Return the [X, Y] coordinate for the center point of the cell that contains the specified text.  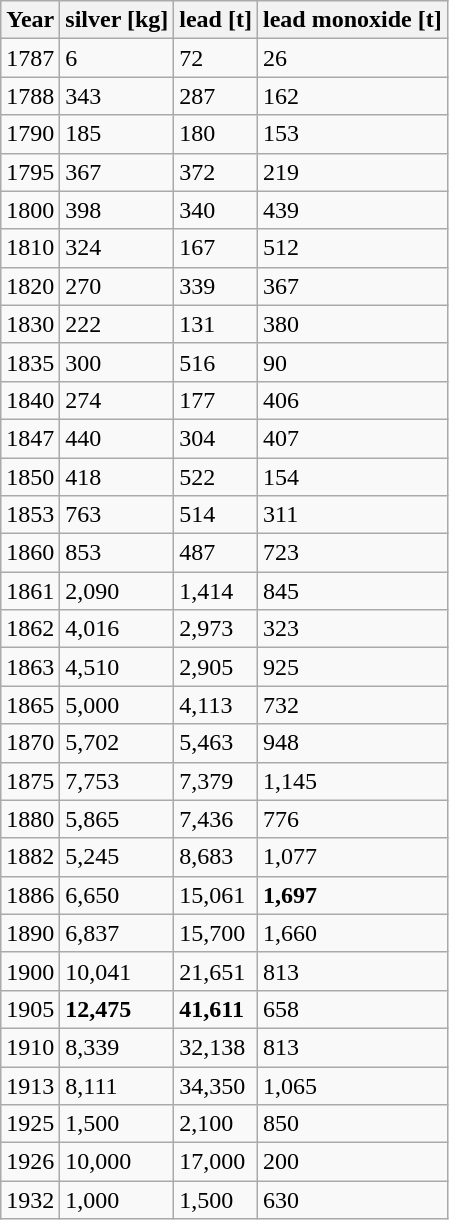
300 [117, 362]
6 [117, 58]
167 [216, 248]
658 [352, 1009]
948 [352, 743]
1820 [30, 286]
21,651 [216, 971]
10,000 [117, 1162]
514 [216, 515]
1875 [30, 781]
lead monoxide [t] [352, 20]
5,702 [117, 743]
1853 [30, 515]
723 [352, 553]
8,339 [117, 1047]
850 [352, 1124]
15,700 [216, 933]
15,061 [216, 895]
1,077 [352, 857]
512 [352, 248]
10,041 [117, 971]
270 [117, 286]
339 [216, 286]
1900 [30, 971]
1830 [30, 324]
2,905 [216, 667]
1800 [30, 210]
12,475 [117, 1009]
7,379 [216, 781]
8,683 [216, 857]
1863 [30, 667]
6,650 [117, 895]
154 [352, 477]
311 [352, 515]
516 [216, 362]
304 [216, 438]
1,414 [216, 591]
1,145 [352, 781]
2,100 [216, 1124]
222 [117, 324]
439 [352, 210]
343 [117, 96]
1788 [30, 96]
1,660 [352, 933]
4,510 [117, 667]
407 [352, 438]
406 [352, 400]
4,016 [117, 629]
845 [352, 591]
5,463 [216, 743]
323 [352, 629]
200 [352, 1162]
1861 [30, 591]
1790 [30, 134]
5,865 [117, 819]
398 [117, 210]
763 [117, 515]
185 [117, 134]
1870 [30, 743]
180 [216, 134]
219 [352, 172]
274 [117, 400]
630 [352, 1200]
1,065 [352, 1085]
1926 [30, 1162]
41,611 [216, 1009]
17,000 [216, 1162]
silver [kg] [117, 20]
418 [117, 477]
440 [117, 438]
776 [352, 819]
1890 [30, 933]
732 [352, 705]
340 [216, 210]
1865 [30, 705]
26 [352, 58]
131 [216, 324]
1860 [30, 553]
4,113 [216, 705]
1932 [30, 1200]
522 [216, 477]
853 [117, 553]
1862 [30, 629]
153 [352, 134]
1,697 [352, 895]
1882 [30, 857]
177 [216, 400]
1925 [30, 1124]
1835 [30, 362]
324 [117, 248]
487 [216, 553]
380 [352, 324]
372 [216, 172]
1840 [30, 400]
1847 [30, 438]
32,138 [216, 1047]
1810 [30, 248]
Year [30, 20]
1905 [30, 1009]
5,000 [117, 705]
1795 [30, 172]
1880 [30, 819]
287 [216, 96]
1787 [30, 58]
2,973 [216, 629]
1910 [30, 1047]
1886 [30, 895]
72 [216, 58]
1913 [30, 1085]
8,111 [117, 1085]
lead [t] [216, 20]
34,350 [216, 1085]
7,753 [117, 781]
7,436 [216, 819]
162 [352, 96]
2,090 [117, 591]
1850 [30, 477]
90 [352, 362]
1,000 [117, 1200]
925 [352, 667]
5,245 [117, 857]
6,837 [117, 933]
